Pinpoint the cell where the given text exists, returning its [X, Y] midpoint coordinate. 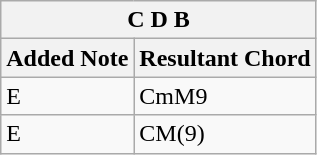
CM(9) [225, 134]
CmM9 [225, 96]
Resultant Chord [225, 58]
C D B [158, 20]
Added Note [68, 58]
